Locate the cell with the specified text and output its [x, y] center coordinate. 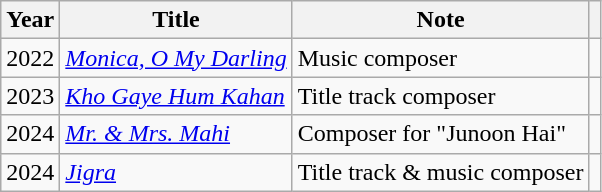
2023 [30, 96]
Kho Gaye Hum Kahan [176, 96]
Year [30, 20]
Composer for "Junoon Hai" [440, 134]
Jigra [176, 172]
Title track & music composer [440, 172]
Monica, O My Darling [176, 58]
2022 [30, 58]
Title track composer [440, 96]
Mr. & Mrs. Mahi [176, 134]
Note [440, 20]
Music composer [440, 58]
Title [176, 20]
